Return (X, Y) of the center of cell containing provided text 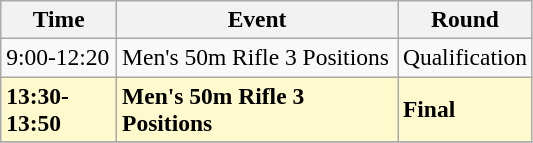
Round (466, 19)
9:00-12:20 (59, 57)
Final (466, 108)
Qualification (466, 57)
Event (258, 19)
Time (59, 19)
13:30-13:50 (59, 108)
